Pinpoint the cell where the given text exists, returning its (x, y) midpoint coordinate. 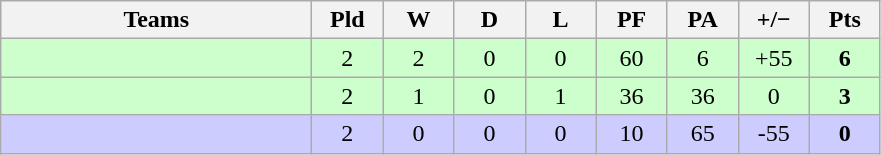
Pts (844, 20)
Pld (348, 20)
65 (702, 134)
10 (632, 134)
L (560, 20)
+55 (774, 58)
+/− (774, 20)
3 (844, 96)
60 (632, 58)
Teams (156, 20)
D (490, 20)
W (418, 20)
-55 (774, 134)
PF (632, 20)
PA (702, 20)
